Detect which cell encompasses the target text, then output its [x, y] center coordinate. 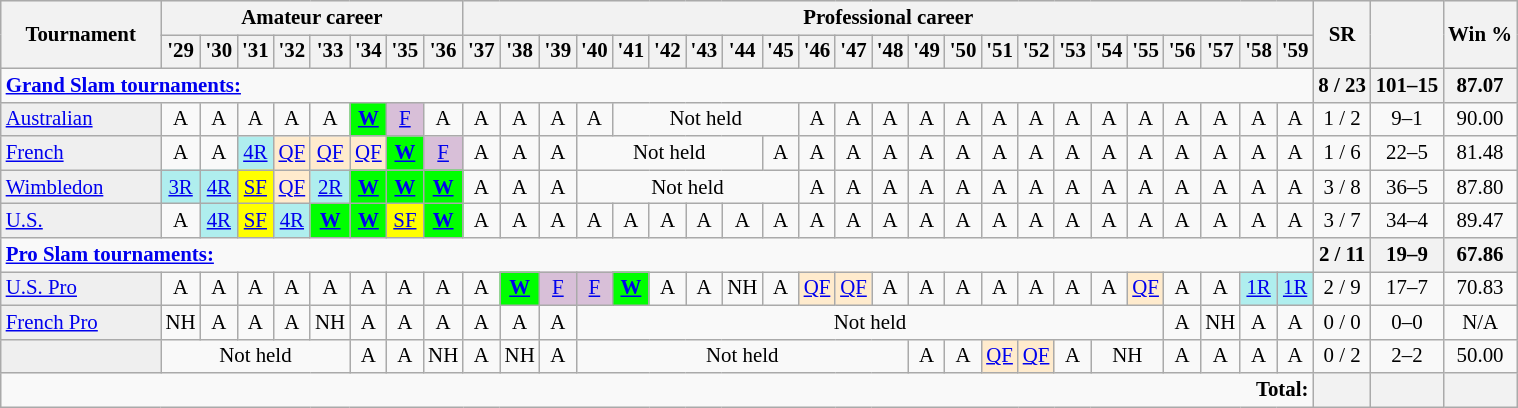
9–1 [1407, 119]
'42 [668, 51]
SR [1342, 35]
'56 [1182, 51]
70.83 [1480, 288]
101–15 [1407, 85]
'47 [854, 51]
Win % [1480, 35]
'59 [1296, 51]
Amateur career [312, 18]
Tournament [81, 35]
'54 [1110, 51]
81.48 [1480, 153]
Professional career [888, 18]
'53 [1072, 51]
34–4 [1407, 221]
French [81, 153]
3 / 7 [1342, 221]
67.86 [1480, 255]
'51 [1000, 51]
36–5 [1407, 187]
'52 [1036, 51]
French Pro [81, 322]
Pro Slam tournaments: [658, 255]
0 / 0 [1342, 322]
Total: [658, 390]
Wimbledon [81, 187]
'33 [330, 51]
2 / 11 [1342, 255]
1 / 6 [1342, 153]
1 / 2 [1342, 119]
'57 [1220, 51]
2 / 9 [1342, 288]
'34 [368, 51]
90.00 [1480, 119]
'44 [742, 51]
'58 [1258, 51]
'30 [220, 51]
22–5 [1407, 153]
'43 [704, 51]
'45 [780, 51]
U.S. [81, 221]
0 / 2 [1342, 356]
'48 [890, 51]
3 / 8 [1342, 187]
0–0 [1407, 322]
Grand Slam tournaments: [658, 85]
Australian [81, 119]
'37 [482, 51]
'35 [406, 51]
'36 [443, 51]
87.07 [1480, 85]
2–2 [1407, 356]
'40 [594, 51]
'49 [926, 51]
19–9 [1407, 255]
89.47 [1480, 221]
'31 [256, 51]
'32 [292, 51]
'55 [1146, 51]
8 / 23 [1342, 85]
3R [181, 187]
N/A [1480, 322]
'46 [818, 51]
'39 [558, 51]
87.80 [1480, 187]
'38 [520, 51]
'50 [964, 51]
U.S. Pro [81, 288]
17–7 [1407, 288]
'41 [632, 51]
2R [330, 187]
50.00 [1480, 356]
'29 [181, 51]
